Pinpoint the cell where the given text exists, returning its (x, y) midpoint coordinate. 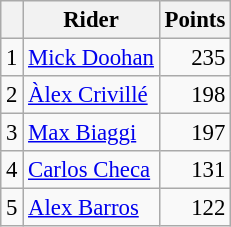
Carlos Checa (92, 170)
5 (12, 208)
Mick Doohan (92, 58)
Àlex Crivillé (92, 95)
131 (194, 170)
2 (12, 95)
Max Biaggi (92, 133)
3 (12, 133)
Rider (92, 20)
122 (194, 208)
Points (194, 20)
198 (194, 95)
1 (12, 58)
Alex Barros (92, 208)
197 (194, 133)
235 (194, 58)
4 (12, 170)
